Determine the (X, Y) coordinate at the center of the cell enclosing the given text.  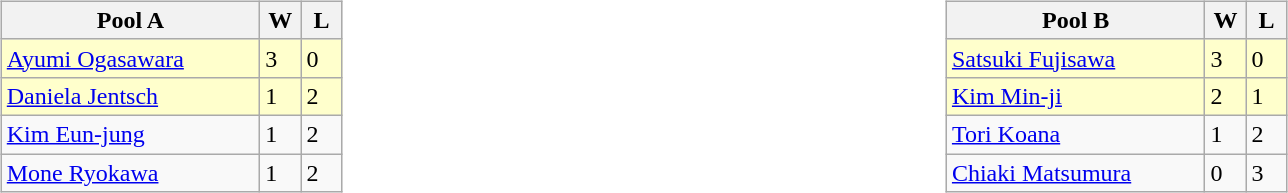
Ayumi Ogasawara (130, 58)
Tori Koana (1076, 134)
Kim Min-ji (1076, 96)
Chiaki Matsumura (1076, 173)
Pool A (130, 20)
Kim Eun-jung (130, 134)
Satsuki Fujisawa (1076, 58)
Mone Ryokawa (130, 173)
Pool B (1076, 20)
Daniela Jentsch (130, 96)
